Search for the cell housing the specified text and yield its (x, y) center coordinate. 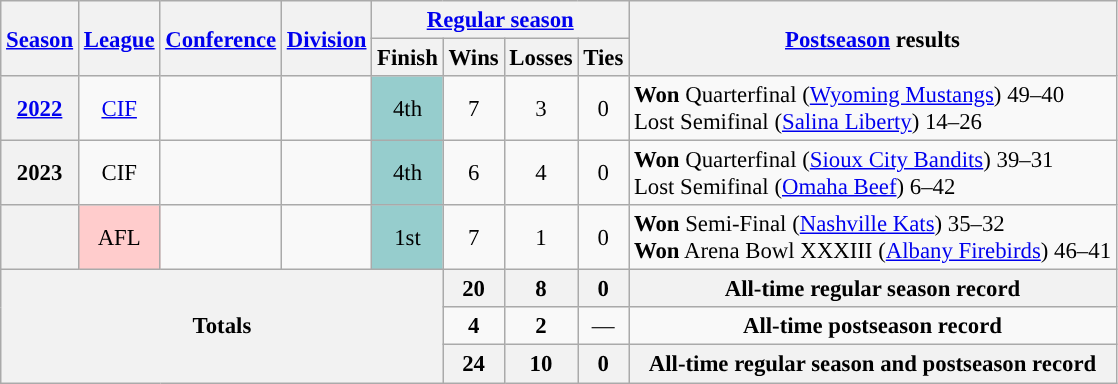
2 (541, 327)
All-time regular season and postseason record (873, 364)
All-time postseason record (873, 327)
Regular season (500, 20)
All-time regular season record (873, 289)
1 (541, 238)
Finish (408, 58)
Season (40, 38)
10 (541, 364)
6 (474, 174)
Conference (221, 38)
24 (474, 364)
Totals (222, 326)
Won Semi-Final (Nashville Kats) 35–32Won Arena Bowl XXXIII (Albany Firebirds) 46–41 (873, 238)
Losses (541, 58)
8 (541, 289)
— (604, 327)
2023 (40, 174)
20 (474, 289)
Ties (604, 58)
Wins (474, 58)
AFL (118, 238)
1st (408, 238)
2022 (40, 108)
Won Quarterfinal (Sioux City Bandits) 39–31Lost Semifinal (Omaha Beef) 6–42 (873, 174)
Won Quarterfinal (Wyoming Mustangs) 49–40Lost Semifinal (Salina Liberty) 14–26 (873, 108)
3 (541, 108)
Postseason results (873, 38)
League (118, 38)
Division (326, 38)
